Determine the (x, y) coordinate at the center of the cell enclosing the given text.  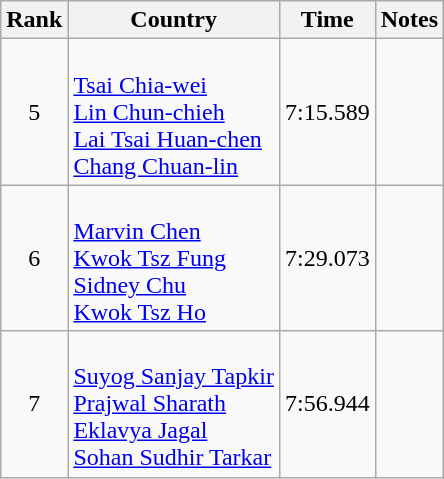
Marvin ChenKwok Tsz FungSidney ChuKwok Tsz Ho (174, 258)
5 (34, 112)
Tsai Chia-weiLin Chun-chiehLai Tsai Huan-chenChang Chuan-lin (174, 112)
7 (34, 404)
7:29.073 (327, 258)
6 (34, 258)
Notes (409, 20)
7:15.589 (327, 112)
Country (174, 20)
Rank (34, 20)
Time (327, 20)
7:56.944 (327, 404)
Suyog Sanjay Tapkir Prajwal Sharath Eklavya JagalSohan Sudhir Tarkar (174, 404)
